Find where the given text appears and provide that cell's center as [x, y] coordinate. 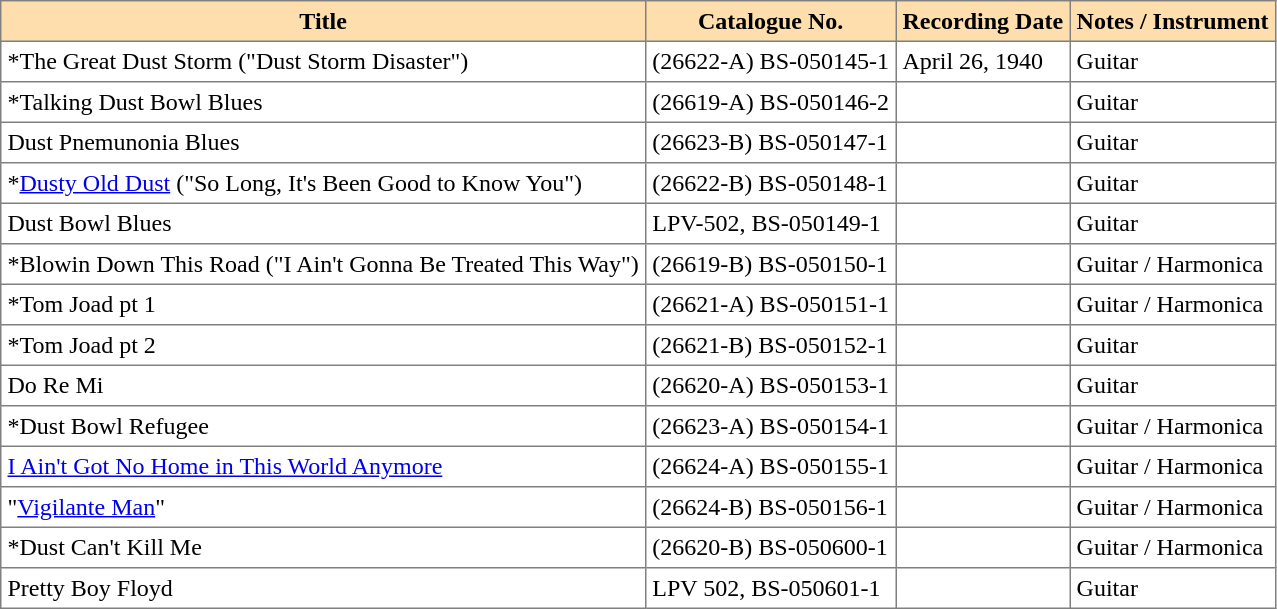
*Talking Dust Bowl Blues [324, 102]
Dust Pnemunonia Blues [324, 142]
LPV-502, BS-050149-1 [771, 223]
(26619-B) BS-050150-1 [771, 264]
Recording Date [983, 21]
Notes / Instrument [1173, 21]
*Dusty Old Dust ("So Long, It's Been Good to Know You") [324, 183]
*Tom Joad pt 2 [324, 345]
(26619-A) BS-050146-2 [771, 102]
(26623-B) BS-050147-1 [771, 142]
"Vigilante Man" [324, 507]
(26620-A) BS-050153-1 [771, 385]
*Dust Can't Kill Me [324, 547]
*Dust Bowl Refugee [324, 426]
*Tom Joad pt 1 [324, 304]
Title [324, 21]
(26622-A) BS-050145-1 [771, 61]
Catalogue No. [771, 21]
(26623-A) BS-050154-1 [771, 426]
(26621-B) BS-050152-1 [771, 345]
Pretty Boy Floyd [324, 588]
(26621-A) BS-050151-1 [771, 304]
(26622-B) BS-050148-1 [771, 183]
(26624-B) BS-050156-1 [771, 507]
April 26, 1940 [983, 61]
*The Great Dust Storm ("Dust Storm Disaster") [324, 61]
*Blowin Down This Road ("I Ain't Gonna Be Treated This Way") [324, 264]
Dust Bowl Blues [324, 223]
I Ain't Got No Home in This World Anymore [324, 466]
LPV 502, BS-050601-1 [771, 588]
(26624-A) BS-050155-1 [771, 466]
Do Re Mi [324, 385]
(26620-B) BS-050600-1 [771, 547]
